Capture the cell that displays the provided text and extract its [x, y] central coordinate. 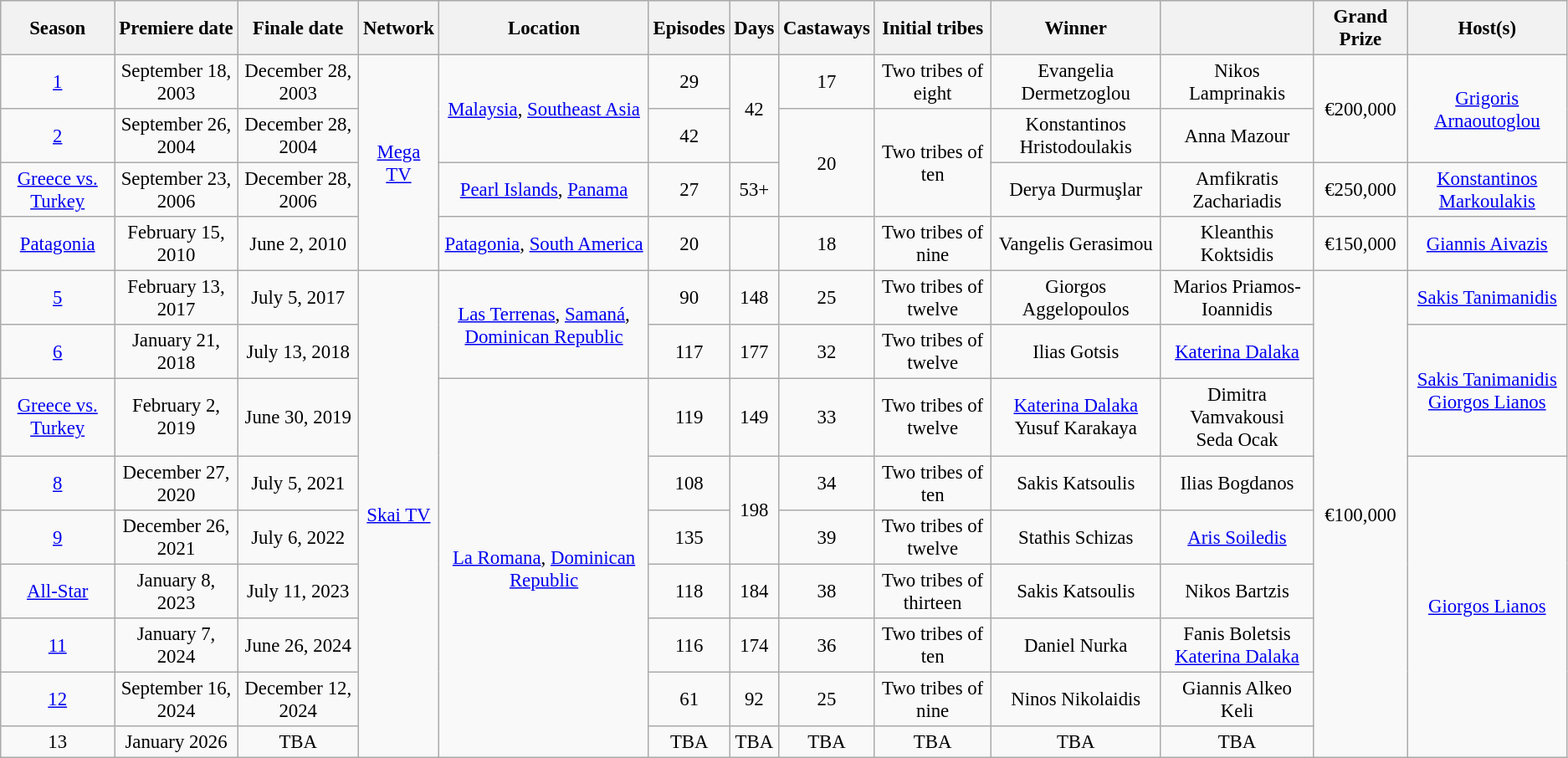
Giorgos Lianos [1487, 607]
Two tribes of eight [932, 82]
Two tribes of thirteen [932, 591]
Patagonia, South America [544, 244]
18 [827, 244]
January 8, 2023 [177, 591]
Las Terrenas, Samaná, Dominican Republic [544, 325]
177 [755, 351]
33 [827, 417]
149 [755, 417]
13 [58, 742]
September 23, 2006 [177, 191]
Grand Prize [1360, 28]
135 [689, 537]
Nikos Bartzis [1237, 591]
38 [827, 591]
Ilias Bogdanos [1237, 484]
July 5, 2021 [298, 484]
Fanis BoletsisKaterina Dalaka [1237, 644]
Castaways [827, 28]
Malaysia, Southeast Asia [544, 109]
Winner [1076, 28]
Vangelis Gerasimou [1076, 244]
Grigoris Arnaoutoglou [1487, 109]
Evangelia Dermetzoglou [1076, 82]
December 28, 2004 [298, 136]
39 [827, 537]
Sakis Tanimanidis [1487, 298]
February 15, 2010 [177, 244]
June 2, 2010 [298, 244]
Stathis Schizas [1076, 537]
€100,000 [1360, 514]
December 12, 2024 [298, 699]
198 [755, 510]
108 [689, 484]
February 13, 2017 [177, 298]
€200,000 [1360, 109]
Patagonia [58, 244]
February 2, 2019 [177, 417]
9 [58, 537]
Sakis TanimanidisGiorgos Lianos [1487, 390]
All-Star [58, 591]
34 [827, 484]
90 [689, 298]
174 [755, 644]
July 11, 2023 [298, 591]
Host(s) [1487, 28]
July 13, 2018 [298, 351]
Season [58, 28]
1 [58, 82]
Katerina DalakaYusuf Karakaya [1076, 417]
Ninos Nikolaidis [1076, 699]
Giannis Alkeo Keli [1237, 699]
December 28, 2003 [298, 82]
Marios Priamos-Ioannidis [1237, 298]
Episodes [689, 28]
184 [755, 591]
Giannis Aivazis [1487, 244]
December 27, 2020 [177, 484]
Derya Durmuşlar [1076, 191]
Initial tribes [932, 28]
July 6, 2022 [298, 537]
July 5, 2017 [298, 298]
September 16, 2024 [177, 699]
32 [827, 351]
53+ [755, 191]
Amfikratis Zachariadis [1237, 191]
Nikos Lamprinakis [1237, 82]
Aris Soiledis [1237, 537]
Premiere date [177, 28]
8 [58, 484]
119 [689, 417]
September 18, 2003 [177, 82]
Konstantinos Markoulakis [1487, 191]
12 [58, 699]
17 [827, 82]
118 [689, 591]
29 [689, 82]
Location [544, 28]
June 26, 2024 [298, 644]
Pearl Islands, Panama [544, 191]
Dimitra VamvakousiSeda Ocak [1237, 417]
December 26, 2021 [177, 537]
January 2026 [177, 742]
116 [689, 644]
January 21, 2018 [177, 351]
117 [689, 351]
Giorgos Aggelopoulos [1076, 298]
5 [58, 298]
Anna Mazour [1237, 136]
Daniel Nurka [1076, 644]
2 [58, 136]
Konstantinos Hristodoulakis [1076, 136]
€150,000 [1360, 244]
148 [755, 298]
Finale date [298, 28]
La Romana, Dominican Republic [544, 568]
€250,000 [1360, 191]
September 26, 2004 [177, 136]
Mega TV [398, 163]
Kleanthis Koktsidis [1237, 244]
January 7, 2024 [177, 644]
92 [755, 699]
Skai TV [398, 514]
61 [689, 699]
December 28, 2006 [298, 191]
27 [689, 191]
Ilias Gotsis [1076, 351]
Network [398, 28]
Days [755, 28]
36 [827, 644]
June 30, 2019 [298, 417]
6 [58, 351]
11 [58, 644]
Katerina Dalaka [1237, 351]
